Capture the cell that displays the provided text and extract its [X, Y] central coordinate. 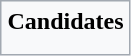
Candidates [66, 21]
